Provide the (x, y) coordinate of the cell's center where the given text is located.  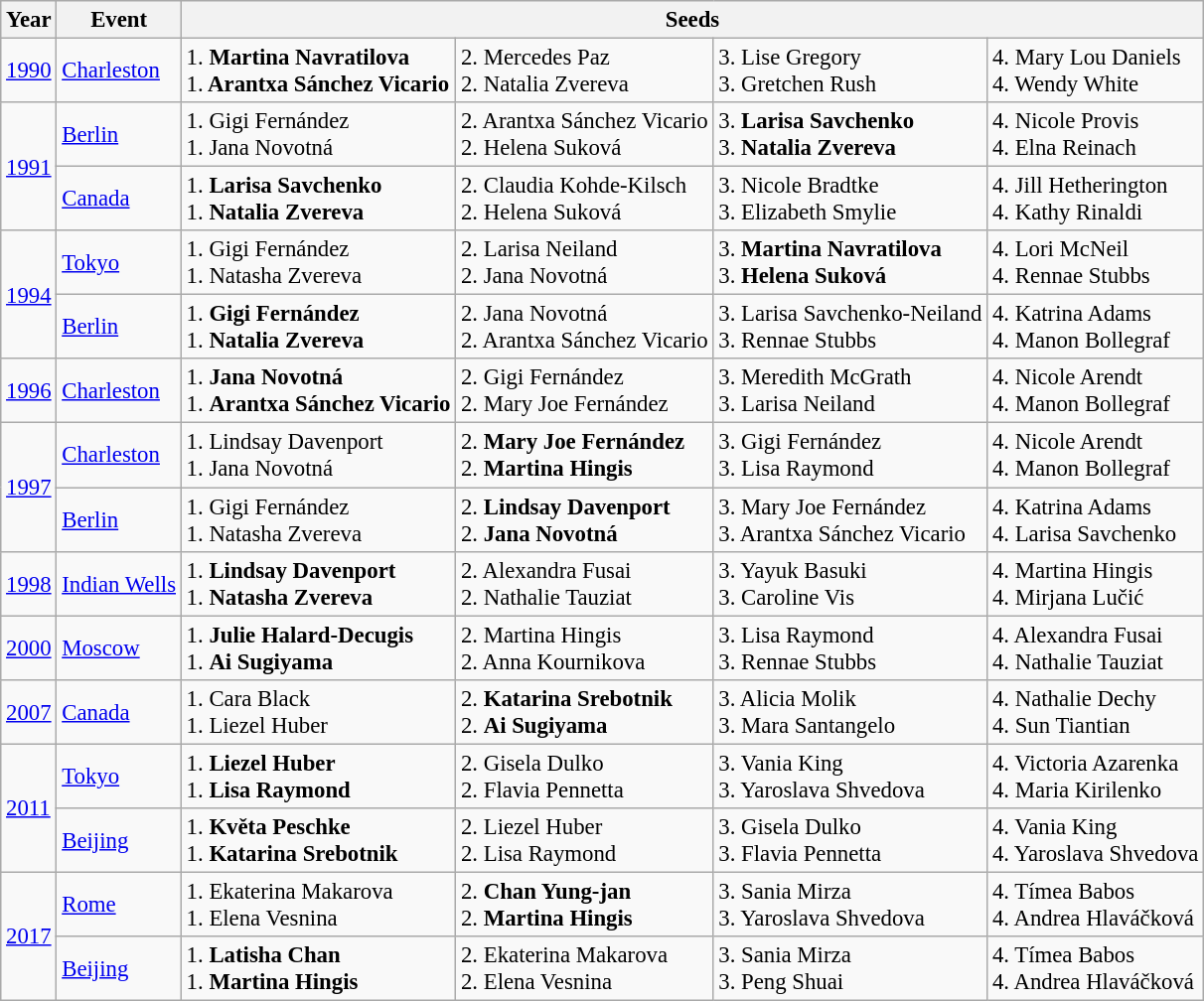
1. Gigi Fernández1. Natalia Zvereva (318, 328)
4. Nicole Provis4. Elna Reinach (1096, 135)
3. Nicole Bradtke3. Elizabeth Smylie (850, 199)
1990 (29, 71)
2. Larisa Neiland2. Jana Novotná (584, 262)
4. Katrina Adams4. Larisa Savchenko (1096, 520)
1991 (29, 167)
1. Liezel Huber1. Lisa Raymond (318, 777)
1. Květa Peschke1. Katarina Srebotnik (318, 840)
2. Chan Yung-jan2. Martina Hingis (584, 904)
3. Martina Navratilova3. Helena Suková (850, 262)
4. Alexandra Fusai4. Nathalie Tauziat (1096, 647)
4. Nathalie Dechy4. Sun Tiantian (1096, 711)
3. Alicia Molik3. Mara Santangelo (850, 711)
2. Mary Joe Fernández2. Martina Hingis (584, 455)
2. Gisela Dulko2. Flavia Pennetta (584, 777)
1998 (29, 584)
3. Meredith McGrath3. Larisa Neiland (850, 391)
3. Lise Gregory3. Gretchen Rush (850, 71)
2000 (29, 647)
1. Julie Halard-Decugis1. Ai Sugiyama (318, 647)
3. Gigi Fernández3. Lisa Raymond (850, 455)
2. Lindsay Davenport2. Jana Novotná (584, 520)
4. Martina Hingis4. Mirjana Lučić (1096, 584)
3. Sania Mirza3. Yaroslava Shvedova (850, 904)
Seeds (691, 20)
2. Ekaterina Makarova2. Elena Vesnina (584, 969)
Indian Wells (119, 584)
1996 (29, 391)
2011 (29, 808)
4. Lori McNeil4. Rennae Stubbs (1096, 262)
1. Gigi Fernández1. Jana Novotná (318, 135)
2. Katarina Srebotnik2. Ai Sugiyama (584, 711)
2017 (29, 935)
1. Lindsay Davenport1. Natasha Zvereva (318, 584)
2. Jana Novotná2. Arantxa Sánchez Vicario (584, 328)
1. Jana Novotná1. Arantxa Sánchez Vicario (318, 391)
Year (29, 20)
2. Martina Hingis2. Anna Kournikova (584, 647)
2. Claudia Kohde-Kilsch2. Helena Suková (584, 199)
3. Larisa Savchenko3. Natalia Zvereva (850, 135)
2. Alexandra Fusai2. Nathalie Tauziat (584, 584)
1994 (29, 294)
3. Mary Joe Fernández3. Arantxa Sánchez Vicario (850, 520)
2. Liezel Huber2. Lisa Raymond (584, 840)
2. Arantxa Sánchez Vicario2. Helena Suková (584, 135)
3. Yayuk Basuki3. Caroline Vis (850, 584)
3. Lisa Raymond3. Rennae Stubbs (850, 647)
1997 (29, 487)
4. Vania King4. Yaroslava Shvedova (1096, 840)
1. Larisa Savchenko1. Natalia Zvereva (318, 199)
2. Gigi Fernández2. Mary Joe Fernández (584, 391)
1. Cara Black1. Liezel Huber (318, 711)
2. Mercedes Paz2. Natalia Zvereva (584, 71)
Rome (119, 904)
4. Victoria Azarenka4. Maria Kirilenko (1096, 777)
4. Jill Hetherington4. Kathy Rinaldi (1096, 199)
1. Lindsay Davenport1. Jana Novotná (318, 455)
3. Vania King3. Yaroslava Shvedova (850, 777)
Moscow (119, 647)
1. Martina Navratilova1. Arantxa Sánchez Vicario (318, 71)
4. Katrina Adams4. Manon Bollegraf (1096, 328)
3. Sania Mirza3. Peng Shuai (850, 969)
1. Latisha Chan1. Martina Hingis (318, 969)
Event (119, 20)
4. Mary Lou Daniels4. Wendy White (1096, 71)
3. Larisa Savchenko-Neiland3. Rennae Stubbs (850, 328)
1. Ekaterina Makarova1. Elena Vesnina (318, 904)
3. Gisela Dulko3. Flavia Pennetta (850, 840)
2007 (29, 711)
